Provide the [x, y] coordinate of the cell's center where the given text is located.  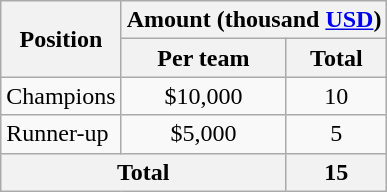
Per team [204, 58]
$10,000 [204, 96]
5 [336, 134]
Champions [61, 96]
Position [61, 39]
10 [336, 96]
$5,000 [204, 134]
15 [336, 172]
Amount (thousand USD) [254, 20]
Runner-up [61, 134]
